Detect which cell encompasses the target text, then output its [x, y] center coordinate. 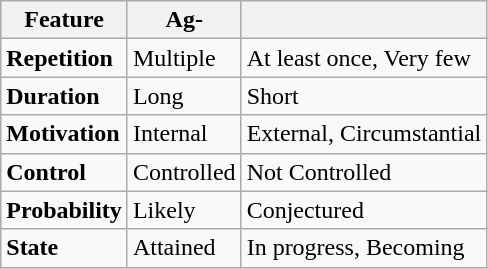
Repetition [64, 58]
Probability [64, 210]
Long [184, 96]
External, Circumstantial [364, 134]
Duration [64, 96]
At least once, Very few [364, 58]
Short [364, 96]
Controlled [184, 172]
Internal [184, 134]
Attained [184, 248]
Conjectured [364, 210]
Feature [64, 20]
State [64, 248]
Ag- [184, 20]
Motivation [64, 134]
Not Controlled [364, 172]
Likely [184, 210]
In progress, Becoming [364, 248]
Multiple [184, 58]
Control [64, 172]
